Output the (x, y) coordinate of the center of the cell containing the given text.  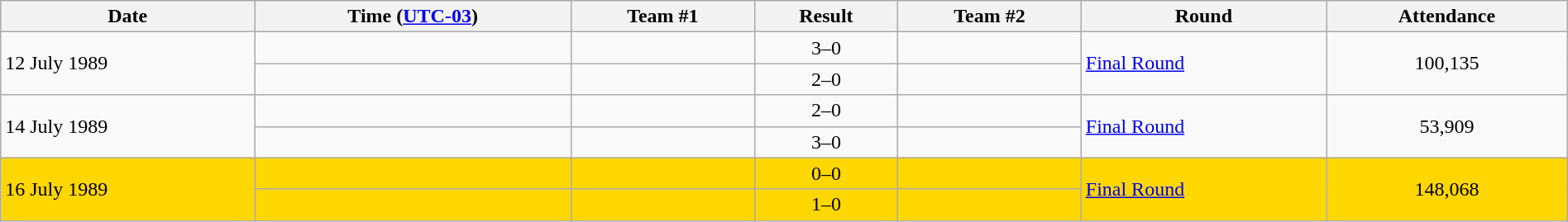
Team #1 (663, 17)
53,909 (1447, 126)
148,068 (1447, 189)
Result (826, 17)
Time (UTC-03) (414, 17)
Round (1203, 17)
12 July 1989 (127, 64)
Date (127, 17)
1–0 (826, 205)
Attendance (1447, 17)
Team #2 (990, 17)
100,135 (1447, 64)
14 July 1989 (127, 126)
16 July 1989 (127, 189)
0–0 (826, 173)
